Locate the cell with the specified text and output its [x, y] center coordinate. 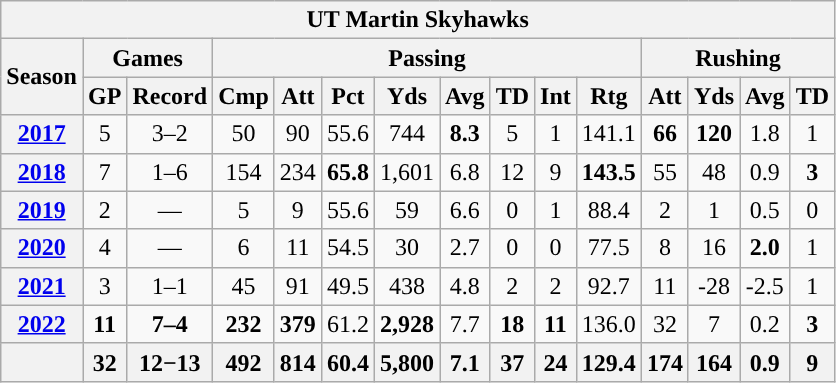
Record [170, 96]
7.1 [466, 362]
141.1 [608, 134]
Passing [428, 58]
Season [42, 77]
48 [714, 172]
60.4 [348, 362]
2.0 [766, 248]
2021 [42, 286]
1.8 [766, 134]
Games [147, 58]
2020 [42, 248]
438 [406, 286]
2018 [42, 172]
92.7 [608, 286]
Cmp [244, 96]
37 [512, 362]
7.7 [466, 324]
6.8 [466, 172]
Pct [348, 96]
88.4 [608, 210]
814 [298, 362]
2,928 [406, 324]
174 [664, 362]
2019 [42, 210]
91 [298, 286]
2017 [42, 134]
154 [244, 172]
4 [104, 248]
55 [664, 172]
1–6 [170, 172]
136.0 [608, 324]
50 [244, 134]
Rushing [738, 58]
5,800 [406, 362]
18 [512, 324]
0.2 [766, 324]
0.5 [766, 210]
2022 [42, 324]
GP [104, 96]
2.7 [466, 248]
-28 [714, 286]
6 [244, 248]
379 [298, 324]
12 [512, 172]
744 [406, 134]
492 [244, 362]
1,601 [406, 172]
3–2 [170, 134]
8.3 [466, 134]
54.5 [348, 248]
232 [244, 324]
90 [298, 134]
59 [406, 210]
45 [244, 286]
UT Martin Skyhawks [418, 20]
24 [556, 362]
16 [714, 248]
Int [556, 96]
143.5 [608, 172]
7–4 [170, 324]
65.8 [348, 172]
49.5 [348, 286]
8 [664, 248]
77.5 [608, 248]
-2.5 [766, 286]
4.8 [466, 286]
30 [406, 248]
12−13 [170, 362]
Rtg [608, 96]
120 [714, 134]
129.4 [608, 362]
234 [298, 172]
6.6 [466, 210]
66 [664, 134]
164 [714, 362]
61.2 [348, 324]
1–1 [170, 286]
